Capture the cell that displays the provided text and extract its (X, Y) central coordinate. 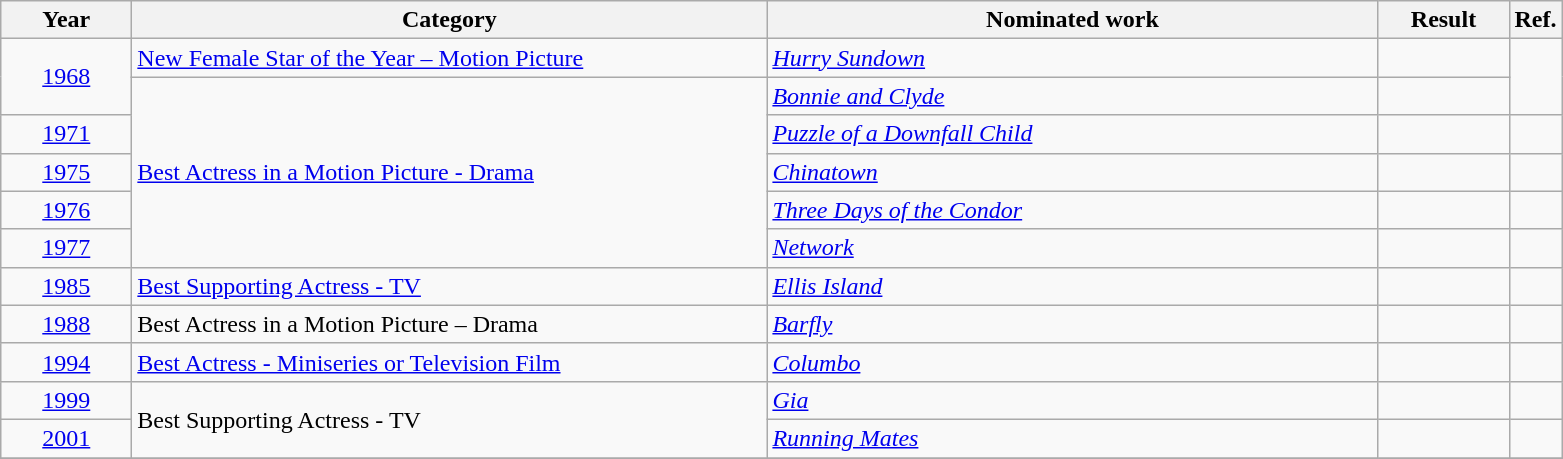
Nominated work (1072, 20)
Best Actress in a Motion Picture - Drama (450, 172)
1988 (66, 324)
1999 (66, 400)
1971 (66, 134)
Category (450, 20)
Best Actress - Miniseries or Television Film (450, 362)
1976 (66, 210)
2001 (66, 438)
Hurry Sundown (1072, 58)
Ellis Island (1072, 286)
Columbo (1072, 362)
1968 (66, 77)
Ref. (1536, 20)
Year (66, 20)
New Female Star of the Year – Motion Picture (450, 58)
1994 (66, 362)
Bonnie and Clyde (1072, 96)
Gia (1072, 400)
Running Mates (1072, 438)
Chinatown (1072, 172)
Barfly (1072, 324)
1985 (66, 286)
Three Days of the Condor (1072, 210)
Puzzle of a Downfall Child (1072, 134)
Best Actress in a Motion Picture – Drama (450, 324)
1977 (66, 248)
Result (1444, 20)
1975 (66, 172)
Network (1072, 248)
